Pinpoint the cell where the given text exists, returning its (x, y) midpoint coordinate. 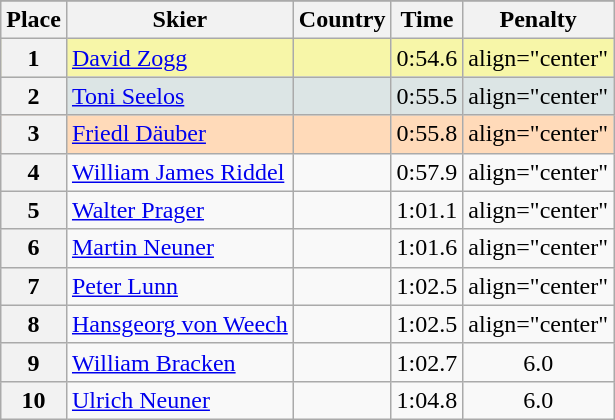
0:54.6 (427, 58)
4 (34, 172)
10 (34, 400)
Martin Neuner (180, 248)
Peter Lunn (180, 286)
0:57.9 (427, 172)
0:55.8 (427, 134)
Toni Seelos (180, 96)
0:55.5 (427, 96)
7 (34, 286)
Penalty (538, 20)
Time (427, 20)
Country (342, 20)
David Zogg (180, 58)
Skier (180, 20)
2 (34, 96)
1:04.8 (427, 400)
Walter Prager (180, 210)
Hansgeorg von Weech (180, 324)
1:02.7 (427, 362)
William James Riddel (180, 172)
8 (34, 324)
1 (34, 58)
1:01.6 (427, 248)
5 (34, 210)
Place (34, 20)
1:01.1 (427, 210)
William Bracken (180, 362)
3 (34, 134)
6 (34, 248)
Friedl Däuber (180, 134)
Ulrich Neuner (180, 400)
9 (34, 362)
